Identify which cell holds the provided text, then report its [x, y] central coordinate. 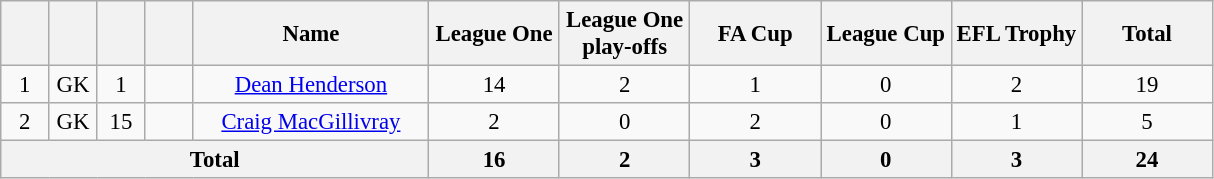
14 [494, 85]
Craig MacGillivray [311, 122]
15 [121, 122]
Name [311, 34]
24 [1148, 160]
League One [494, 34]
FA Cup [756, 34]
League One play-offs [624, 34]
16 [494, 160]
19 [1148, 85]
EFL Trophy [1016, 34]
5 [1148, 122]
League Cup [886, 34]
Dean Henderson [311, 85]
